Search for the cell housing the specified text and yield its (X, Y) center coordinate. 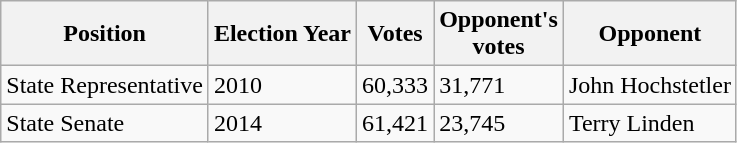
Election Year (282, 34)
Opponent'svotes (499, 34)
Opponent (650, 34)
60,333 (396, 85)
2010 (282, 85)
Position (105, 34)
61,421 (396, 123)
2014 (282, 123)
Votes (396, 34)
23,745 (499, 123)
31,771 (499, 85)
State Senate (105, 123)
John Hochstetler (650, 85)
State Representative (105, 85)
Terry Linden (650, 123)
